Return the (x, y) coordinate for the center point of the cell that contains the specified text.  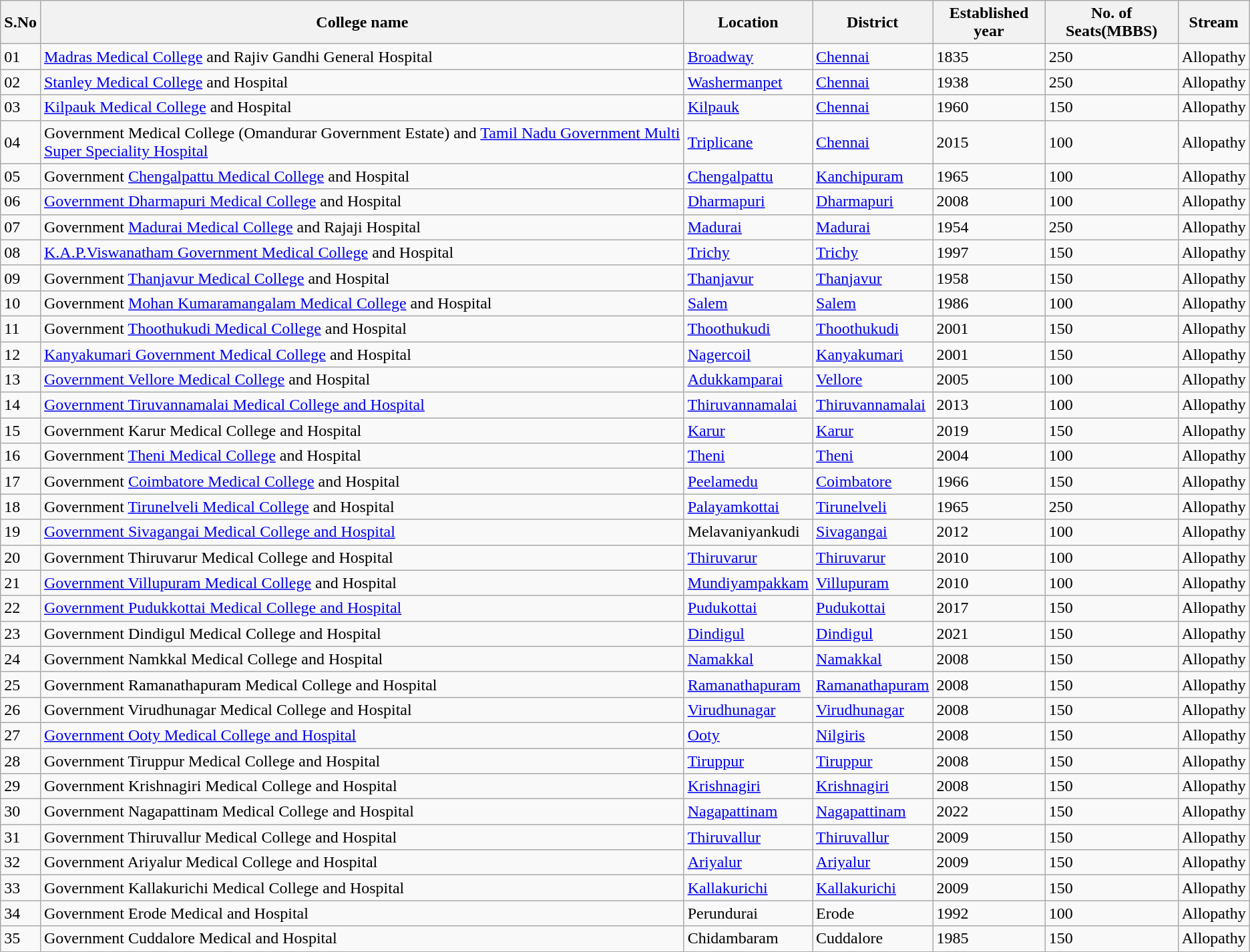
09 (21, 278)
Cuddalore (873, 939)
Vellore (873, 380)
Triplicane (748, 142)
2005 (989, 380)
2022 (989, 812)
Government Erode Medical and Hospital (362, 913)
Perundurai (748, 913)
Kilpauk Medical College and Hospital (362, 107)
18 (21, 507)
Ooty (748, 735)
Washermanpet (748, 82)
Nilgiris (873, 735)
1954 (989, 227)
23 (21, 634)
Government Tiruvannamalai Medical College and Hospital (362, 405)
Government Vellore Medical College and Hospital (362, 380)
Madras Medical College and Rajiv Gandhi General Hospital (362, 57)
12 (21, 354)
Villupuram (873, 583)
08 (21, 252)
26 (21, 710)
Chidambaram (748, 939)
Government Coimbatore Medical College and Hospital (362, 481)
25 (21, 684)
Government Nagapattinam Medical College and Hospital (362, 812)
K.A.P.Viswanatham Government Medical College and Hospital (362, 252)
Government Tiruppur Medical College and Hospital (362, 760)
Government Medical College (Omandurar Government Estate) and Tamil Nadu Government Multi Super Speciality Hospital (362, 142)
17 (21, 481)
11 (21, 328)
Melavaniyankudi (748, 532)
06 (21, 202)
14 (21, 405)
04 (21, 142)
S.No (21, 23)
Stanley Medical College and Hospital (362, 82)
Established year (989, 23)
15 (21, 431)
20 (21, 557)
2015 (989, 142)
03 (21, 107)
Broadway (748, 57)
Erode (873, 913)
District (873, 23)
Government Pudukkottai Medical College and Hospital (362, 608)
Sivagangai (873, 532)
29 (21, 786)
Government Kallakurichi Medical College and Hospital (362, 888)
1997 (989, 252)
Coimbatore (873, 481)
34 (21, 913)
1992 (989, 913)
Government Madurai Medical College and Rajaji Hospital (362, 227)
16 (21, 456)
Government Mohan Kumaramangalam Medical College and Hospital (362, 303)
2004 (989, 456)
2019 (989, 431)
Government Cuddalore Medical and Hospital (362, 939)
Kilpauk (748, 107)
Chengalpattu (748, 176)
10 (21, 303)
No. of Seats(MBBS) (1111, 23)
Palayamkottai (748, 507)
Government Thiruvarur Medical College and Hospital (362, 557)
Kanyakumari Government Medical College and Hospital (362, 354)
05 (21, 176)
1958 (989, 278)
22 (21, 608)
2017 (989, 608)
Government Theni Medical College and Hospital (362, 456)
28 (21, 760)
13 (21, 380)
2013 (989, 405)
02 (21, 82)
Government Karur Medical College and Hospital (362, 431)
Stream (1214, 23)
1986 (989, 303)
31 (21, 837)
27 (21, 735)
Government Ramanathapuram Medical College and Hospital (362, 684)
2012 (989, 532)
Government Dindigul Medical College and Hospital (362, 634)
1966 (989, 481)
Government Namkkal Medical College and Hospital (362, 659)
College name (362, 23)
Government Krishnagiri Medical College and Hospital (362, 786)
Location (748, 23)
07 (21, 227)
Government Virudhunagar Medical College and Hospital (362, 710)
Government Dharmapuri Medical College and Hospital (362, 202)
Mundiyampakkam (748, 583)
1985 (989, 939)
30 (21, 812)
Government Thiruvallur Medical College and Hospital (362, 837)
01 (21, 57)
21 (21, 583)
Government Thanjavur Medical College and Hospital (362, 278)
Peelamedu (748, 481)
Government Ooty Medical College and Hospital (362, 735)
Government Tirunelveli Medical College and Hospital (362, 507)
1938 (989, 82)
Government Villupuram Medical College and Hospital (362, 583)
32 (21, 863)
24 (21, 659)
1960 (989, 107)
Adukkamparai (748, 380)
Nagercoil (748, 354)
2021 (989, 634)
Government Chengalpattu Medical College and Hospital (362, 176)
Tirunelveli (873, 507)
Kanyakumari (873, 354)
1835 (989, 57)
35 (21, 939)
Kanchipuram (873, 176)
Government Thoothukudi Medical College and Hospital (362, 328)
Government Sivagangai Medical College and Hospital (362, 532)
33 (21, 888)
19 (21, 532)
Government Ariyalur Medical College and Hospital (362, 863)
